Detect which cell encompasses the target text, then output its [X, Y] center coordinate. 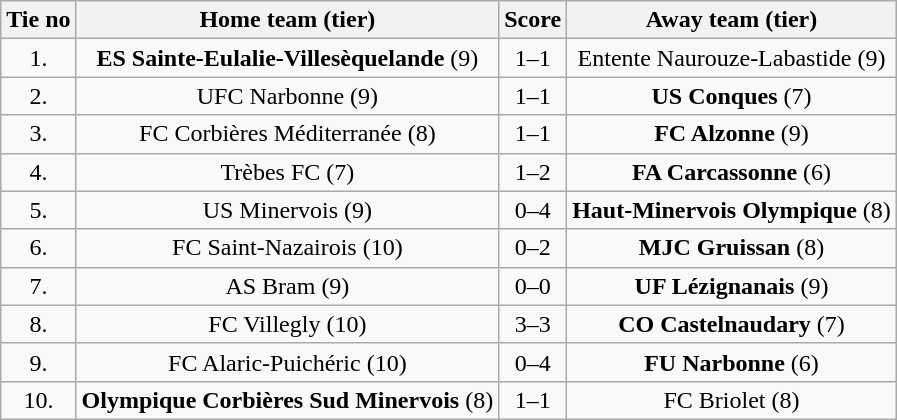
FC Villegly (10) [288, 324]
Score [533, 20]
Away team (tier) [732, 20]
10. [38, 400]
0–0 [533, 286]
FC Alaric-Puichéric (10) [288, 362]
0–2 [533, 248]
Entente Naurouze-Labastide (9) [732, 58]
Tie no [38, 20]
8. [38, 324]
AS Bram (9) [288, 286]
Haut-Minervois Olympique (8) [732, 210]
5. [38, 210]
FA Carcassonne (6) [732, 172]
9. [38, 362]
1. [38, 58]
US Conques (7) [732, 96]
FC Corbières Méditerranée (8) [288, 134]
3. [38, 134]
UFC Narbonne (9) [288, 96]
FC Alzonne (9) [732, 134]
Trèbes FC (7) [288, 172]
US Minervois (9) [288, 210]
4. [38, 172]
Home team (tier) [288, 20]
FC Briolet (8) [732, 400]
2. [38, 96]
CO Castelnaudary (7) [732, 324]
FC Saint-Nazairois (10) [288, 248]
6. [38, 248]
1–2 [533, 172]
ES Sainte-Eulalie-Villesèquelande (9) [288, 58]
MJC Gruissan (8) [732, 248]
7. [38, 286]
FU Narbonne (6) [732, 362]
Olympique Corbières Sud Minervois (8) [288, 400]
3–3 [533, 324]
UF Lézignanais (9) [732, 286]
